Find where the given text appears and provide that cell's center as [X, Y] coordinate. 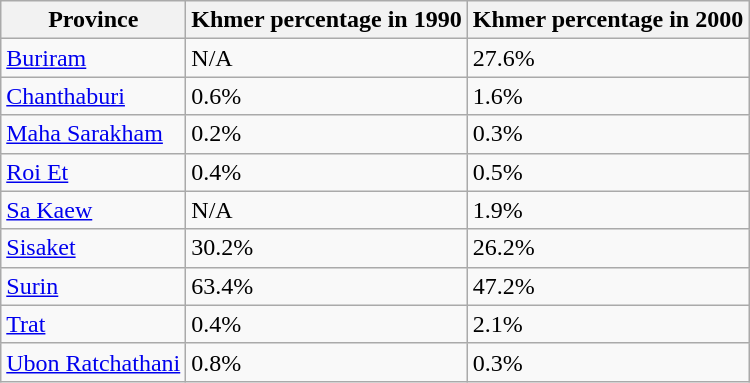
Maha Sarakham [94, 134]
47.2% [608, 286]
1.6% [608, 96]
Khmer percentage in 2000 [608, 20]
Trat [94, 324]
Roi Et [94, 172]
Sa Kaew [94, 210]
Sisaket [94, 248]
0.8% [326, 362]
63.4% [326, 286]
Province [94, 20]
Chanthaburi [94, 96]
Surin [94, 286]
30.2% [326, 248]
27.6% [608, 58]
Buriram [94, 58]
Khmer percentage in 1990 [326, 20]
0.2% [326, 134]
2.1% [608, 324]
0.5% [608, 172]
1.9% [608, 210]
0.6% [326, 96]
26.2% [608, 248]
Ubon Ratchathani [94, 362]
